Extract the (x, y) coordinate from the center of the cell holding the provided text.  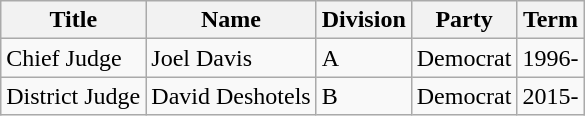
David Deshotels (231, 96)
Name (231, 20)
A (364, 58)
Term (550, 20)
B (364, 96)
Chief Judge (74, 58)
Title (74, 20)
2015- (550, 96)
Party (464, 20)
District Judge (74, 96)
Division (364, 20)
1996- (550, 58)
Joel Davis (231, 58)
